Identify which cell holds the provided text, then report its (x, y) central coordinate. 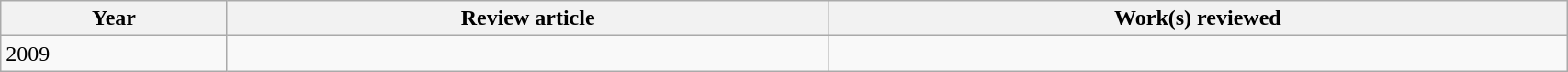
Work(s) reviewed (1198, 18)
2009 (114, 54)
Review article (527, 18)
Year (114, 18)
